Extract the (X, Y) coordinate from the center of the cell holding the provided text.  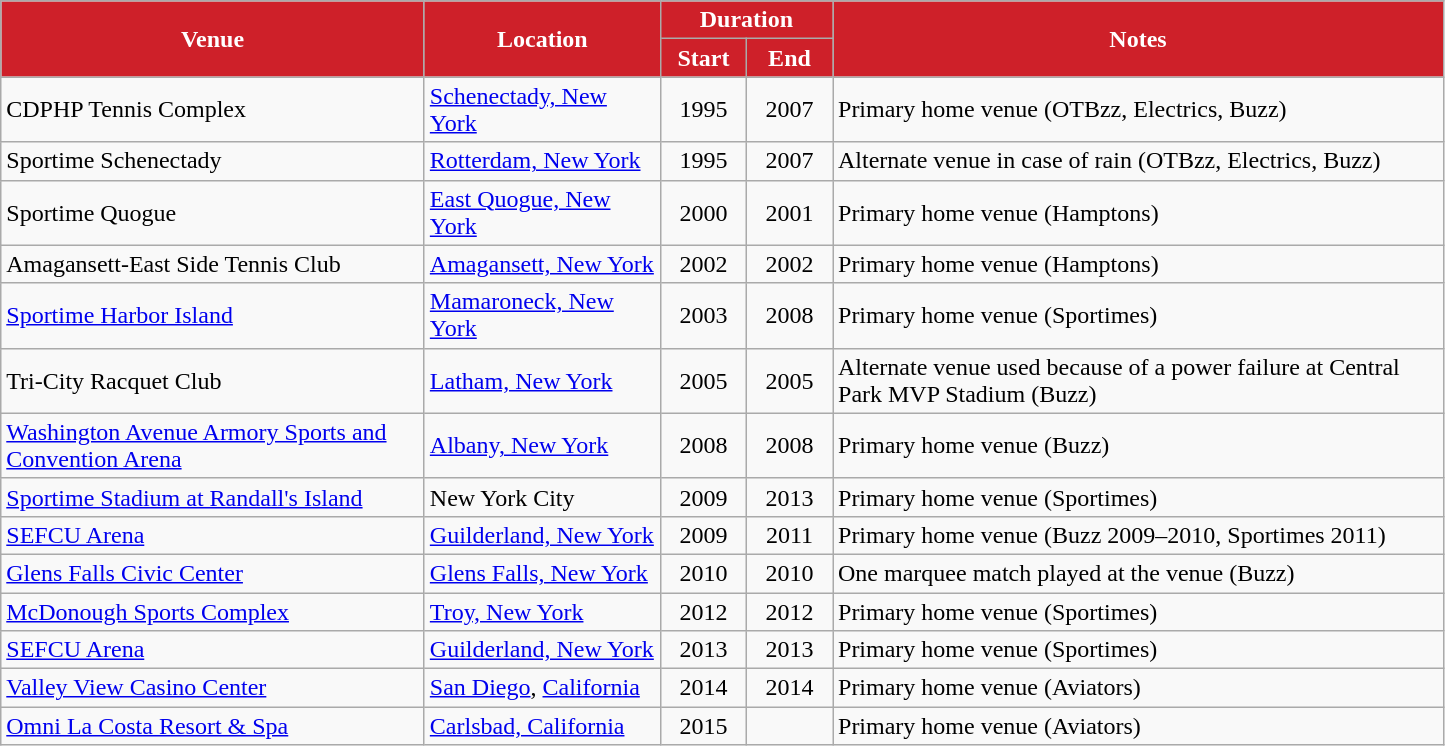
Sportime Harbor Island (213, 316)
2015 (703, 726)
Valley View Casino Center (213, 688)
Washington Avenue Armory Sports and Convention Arena (213, 446)
2011 (789, 535)
Amagansett, New York (542, 264)
Tri-City Racquet Club (213, 380)
End (789, 58)
Latham, New York (542, 380)
Start (703, 58)
San Diego, California (542, 688)
Schenectady, New York (542, 110)
McDonough Sports Complex (213, 611)
Sportime Quogue (213, 212)
Omni La Costa Resort & Spa (213, 726)
Primary home venue (OTBzz, Electrics, Buzz) (1138, 110)
Glens Falls Civic Center (213, 573)
Carlsbad, California (542, 726)
Notes (1138, 39)
Albany, New York (542, 446)
Location (542, 39)
Primary home venue (Buzz 2009–2010, Sportimes 2011) (1138, 535)
Sportime Schenectady (213, 161)
Primary home venue (Buzz) (1138, 446)
Glens Falls, New York (542, 573)
Duration (746, 20)
Alternate venue in case of rain (OTBzz, Electrics, Buzz) (1138, 161)
Sportime Stadium at Randall's Island (213, 497)
Rotterdam, New York (542, 161)
2001 (789, 212)
Amagansett-East Side Tennis Club (213, 264)
2003 (703, 316)
One marquee match played at the venue (Buzz) (1138, 573)
East Quogue, New York (542, 212)
Troy, New York (542, 611)
CDPHP Tennis Complex (213, 110)
Alternate venue used because of a power failure at Central Park MVP Stadium (Buzz) (1138, 380)
Mamaroneck, New York (542, 316)
2000 (703, 212)
Venue (213, 39)
New York City (542, 497)
